From the cell containing the given text, extract its center point as [X, Y] coordinate. 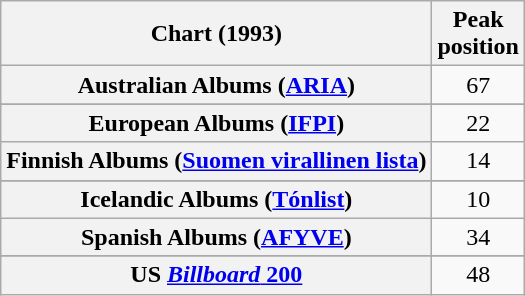
Australian Albums (ARIA) [216, 85]
48 [478, 275]
Peakposition [478, 34]
Finnish Albums (Suomen virallinen lista) [216, 161]
Spanish Albums (AFYVE) [216, 237]
10 [478, 199]
67 [478, 85]
Icelandic Albums (Tónlist) [216, 199]
US Billboard 200 [216, 275]
14 [478, 161]
Chart (1993) [216, 34]
22 [478, 123]
European Albums (IFPI) [216, 123]
34 [478, 237]
